For the text-containing cell, return its midpoint in [x, y] coordinate format. 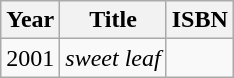
Title [113, 20]
sweet leaf [113, 58]
ISBN [200, 20]
Year [30, 20]
2001 [30, 58]
